Return [x, y] of the center of cell containing provided text 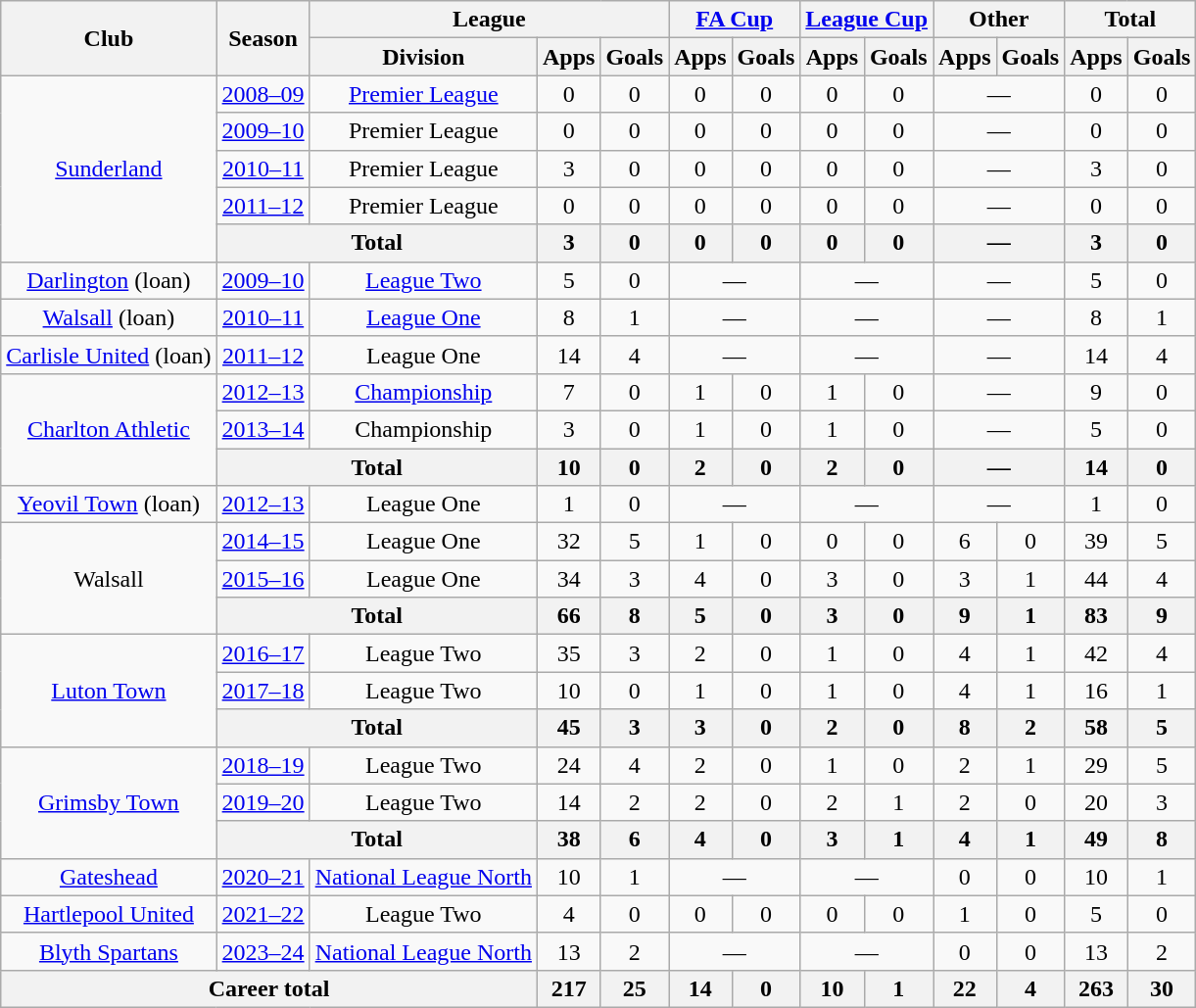
2017–18 [263, 691]
45 [568, 728]
Charlton Athletic [109, 429]
2019–20 [263, 802]
FA Cup [735, 20]
16 [1096, 691]
Luton Town [109, 691]
34 [568, 579]
Walsall (loan) [109, 317]
2014–15 [263, 542]
Yeovil Town (loan) [109, 504]
39 [1096, 542]
2018–19 [263, 765]
Grimsby Town [109, 802]
263 [1096, 988]
Walsall [109, 579]
2020–21 [263, 877]
League Cup [867, 20]
58 [1096, 728]
35 [568, 653]
30 [1162, 988]
Darlington (loan) [109, 280]
Blyth Spartans [109, 951]
Division [423, 57]
2023–24 [263, 951]
League [489, 20]
Sunderland [109, 168]
20 [1096, 802]
Other [999, 20]
24 [568, 765]
7 [568, 392]
Club [109, 38]
38 [568, 840]
2016–17 [263, 653]
2021–22 [263, 914]
2008–09 [263, 94]
Season [263, 38]
Carlisle United (loan) [109, 355]
66 [568, 616]
217 [568, 988]
25 [635, 988]
44 [1096, 579]
2013–14 [263, 429]
Career total [269, 988]
2015–16 [263, 579]
42 [1096, 653]
Gateshead [109, 877]
83 [1096, 616]
32 [568, 542]
29 [1096, 765]
Hartlepool United [109, 914]
22 [965, 988]
49 [1096, 840]
